Pinpoint the cell where the given text exists, returning its [X, Y] midpoint coordinate. 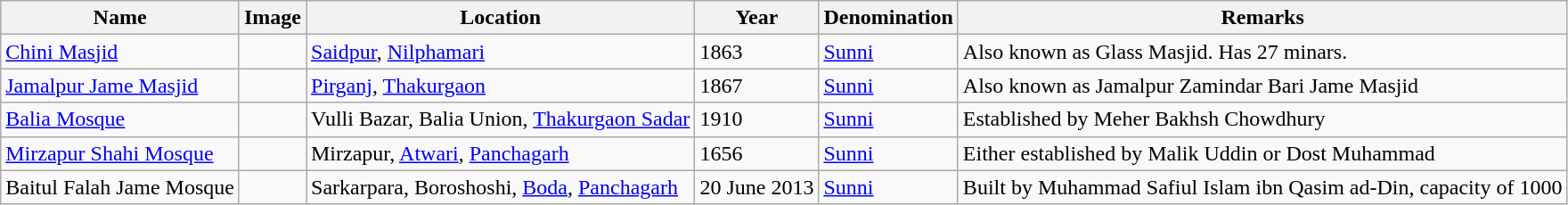
1863 [757, 52]
1867 [757, 86]
Chini Masjid [120, 52]
Pirganj, Thakurgaon [501, 86]
Mirzapur, Atwari, Panchagarh [501, 153]
1910 [757, 119]
Baitul Falah Jame Mosque [120, 187]
Also known as Glass Masjid. Has 27 minars. [1262, 52]
Mirzapur Shahi Mosque [120, 153]
1656 [757, 153]
Name [120, 18]
Location [501, 18]
Established by Meher Bakhsh Chowdhury [1262, 119]
Year [757, 18]
Vulli Bazar, Balia Union, Thakurgaon Sadar [501, 119]
Remarks [1262, 18]
Saidpur, Nilphamari [501, 52]
Also known as Jamalpur Zamindar Bari Jame Masjid [1262, 86]
Sarkarpara, Boroshoshi, Boda, Panchagarh [501, 187]
Either established by Malik Uddin or Dost Muhammad [1262, 153]
Balia Mosque [120, 119]
20 June 2013 [757, 187]
Jamalpur Jame Masjid [120, 86]
Built by Muhammad Safiul Islam ibn Qasim ad-Din, capacity of 1000 [1262, 187]
Image [273, 18]
Denomination [888, 18]
